Provide the (X, Y) coordinate of the cell's center where the given text is located.  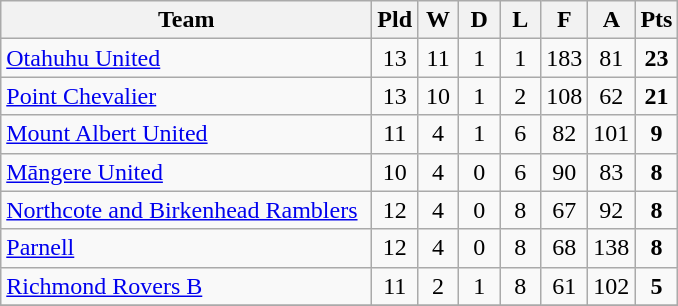
Richmond Rovers B (186, 286)
Mount Albert United (186, 134)
67 (564, 210)
Northcote and Birkenhead Ramblers (186, 210)
Otahuhu United (186, 58)
Point Chevalier (186, 96)
Pld (395, 20)
62 (612, 96)
A (612, 20)
102 (612, 286)
Māngere United (186, 172)
F (564, 20)
9 (656, 134)
90 (564, 172)
D (480, 20)
101 (612, 134)
183 (564, 58)
21 (656, 96)
23 (656, 58)
92 (612, 210)
83 (612, 172)
Pts (656, 20)
Team (186, 20)
81 (612, 58)
108 (564, 96)
L (520, 20)
68 (564, 248)
Parnell (186, 248)
61 (564, 286)
5 (656, 286)
138 (612, 248)
82 (564, 134)
W (438, 20)
